Determine the [x, y] coordinate at the center of the cell enclosing the given text.  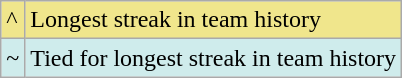
~ [13, 58]
Longest streak in team history [214, 20]
^ [13, 20]
Tied for longest streak in team history [214, 58]
